Pinpoint the cell where the given text exists, returning its [X, Y] midpoint coordinate. 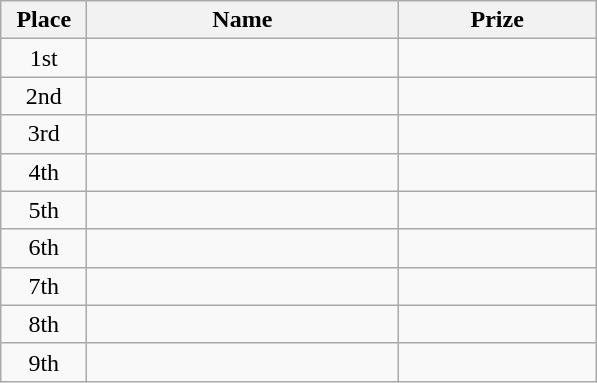
9th [44, 362]
3rd [44, 134]
Place [44, 20]
8th [44, 324]
Name [242, 20]
Prize [498, 20]
4th [44, 172]
1st [44, 58]
6th [44, 248]
5th [44, 210]
7th [44, 286]
2nd [44, 96]
